Locate the cell with the specified text and output its [X, Y] center coordinate. 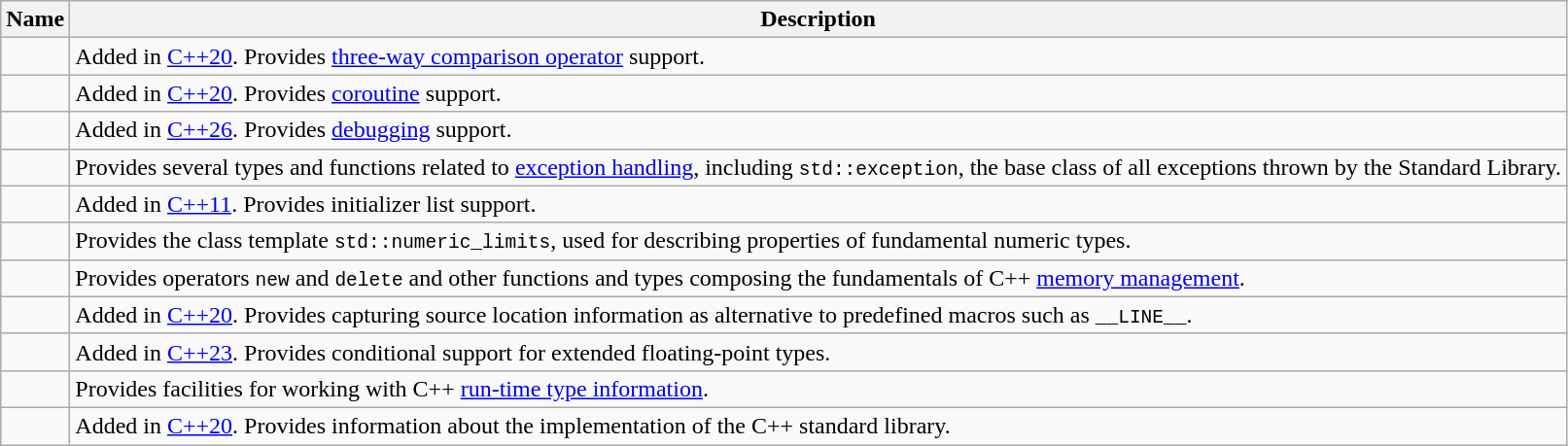
Added in C++26. Provides debugging support. [819, 130]
Provides the class template std::numeric_limits, used for describing properties of fundamental numeric types. [819, 241]
Added in C++23. Provides conditional support for extended floating-point types. [819, 352]
Added in C++20. Provides capturing source location information as alternative to predefined macros such as __LINE__. [819, 315]
Added in C++20. Provides coroutine support. [819, 93]
Added in C++20. Provides information about the implementation of the C++ standard library. [819, 426]
Provides facilities for working with C++ run-time type information. [819, 389]
Provides operators new and delete and other functions and types composing the fundamentals of C++ memory management. [819, 278]
Name [35, 19]
Added in C++11. Provides initializer list support. [819, 204]
Added in C++20. Provides three-way comparison operator support. [819, 56]
Description [819, 19]
